For the text-containing cell, return its midpoint in (x, y) coordinate format. 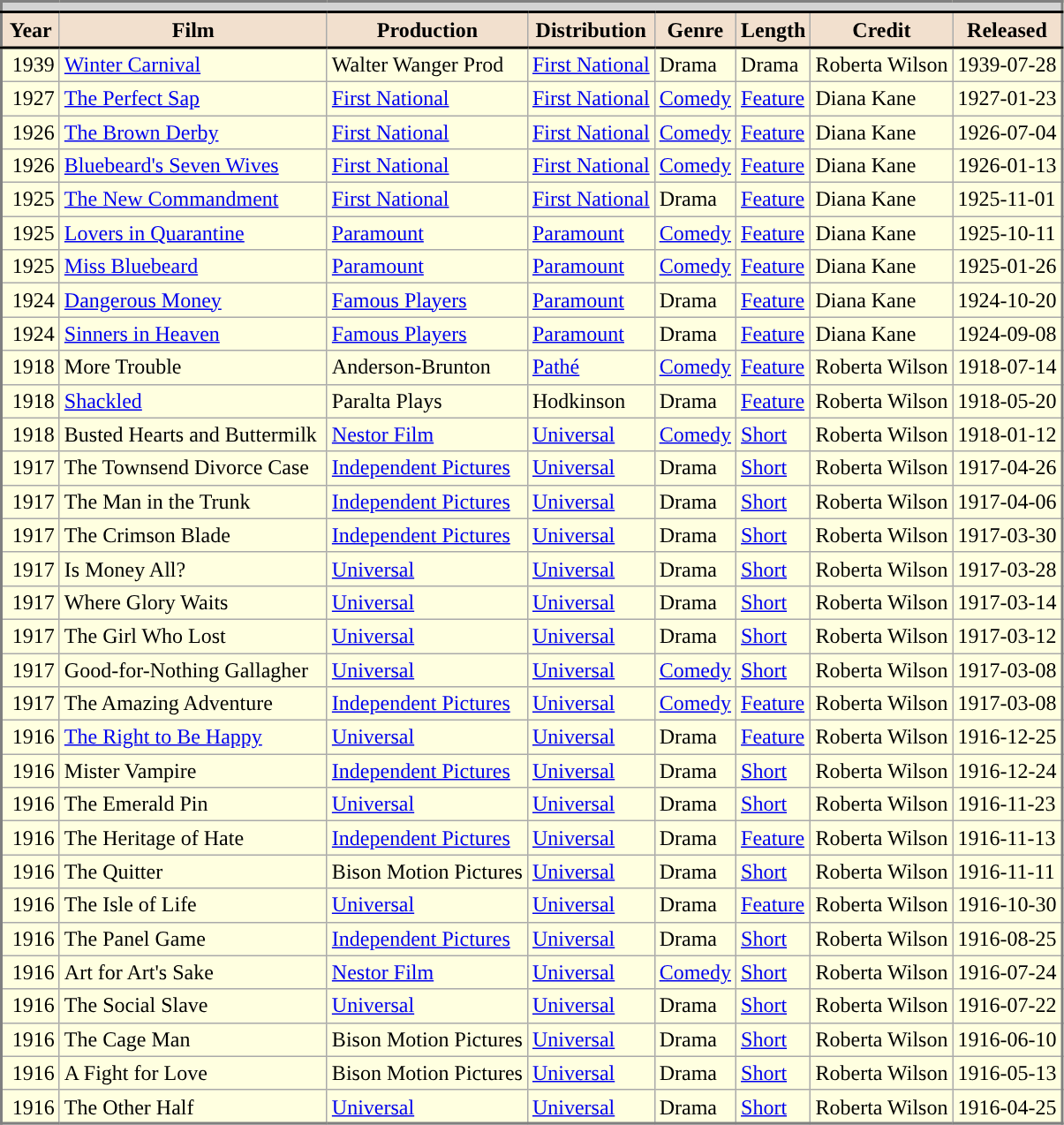
The Townsend Divorce Case (192, 468)
The Isle of Life (192, 905)
Walter Wanger Prod (427, 65)
1917-03-12 (1007, 636)
1918-01-12 (1007, 434)
The Social Slave (192, 1006)
1925-01-26 (1007, 267)
Film (192, 30)
Busted Hearts and Buttermilk (192, 434)
Shackled (192, 401)
The Cage Man (192, 1039)
1916-12-24 (1007, 771)
1917-04-06 (1007, 502)
1925-10-11 (1007, 233)
The Crimson Blade (192, 535)
The Brown Derby (192, 132)
1916-07-22 (1007, 1006)
1916-11-23 (1007, 804)
1916-12-25 (1007, 737)
1917-03-30 (1007, 535)
1916-10-30 (1007, 905)
The Right to Be Happy (192, 737)
Year (31, 30)
Winter Carnival (192, 65)
1924-09-08 (1007, 334)
The Quitter (192, 872)
The New Commandment (192, 200)
The Amazing Adventure (192, 704)
Paralta Plays (427, 401)
1918-07-14 (1007, 367)
The Other Half (192, 1106)
1927 (31, 98)
1925-11-01 (1007, 200)
1916-04-25 (1007, 1106)
1916-11-13 (1007, 838)
Length (773, 30)
1916-06-10 (1007, 1039)
The Panel Game (192, 939)
Distribution (591, 30)
1916-11-11 (1007, 872)
Art for Art's Sake (192, 972)
The Heritage of Hate (192, 838)
1918-05-20 (1007, 401)
Hodkinson (591, 401)
Is Money All? (192, 569)
Anderson-Brunton (427, 367)
More Trouble (192, 367)
Released (1007, 30)
1916-05-13 (1007, 1073)
The Girl Who Lost (192, 636)
1917-03-14 (1007, 602)
A Fight for Love (192, 1073)
Pathé (591, 367)
1926-01-13 (1007, 166)
Lovers in Quarantine (192, 233)
Bluebeard's Seven Wives (192, 166)
The Man in the Trunk (192, 502)
Dangerous Money (192, 300)
1939 (31, 65)
The Perfect Sap (192, 98)
Good-for-Nothing Gallagher (192, 670)
1916-07-24 (1007, 972)
Sinners in Heaven (192, 334)
1916-08-25 (1007, 939)
Production (427, 30)
Genre (695, 30)
1926-07-04 (1007, 132)
Miss Bluebeard (192, 267)
1917-04-26 (1007, 468)
1917-03-28 (1007, 569)
1924-10-20 (1007, 300)
Where Glory Waits (192, 602)
1939-07-28 (1007, 65)
The Emerald Pin (192, 804)
1927-01-23 (1007, 98)
Credit (881, 30)
Mister Vampire (192, 771)
